Search for the cell housing the specified text and yield its [x, y] center coordinate. 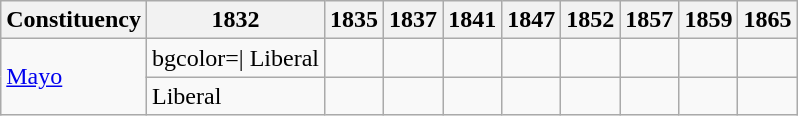
Mayo [74, 77]
Liberal [235, 96]
1859 [708, 20]
1841 [472, 20]
1852 [590, 20]
1832 [235, 20]
1835 [354, 20]
1847 [532, 20]
1837 [414, 20]
1865 [768, 20]
bgcolor=| Liberal [235, 58]
1857 [650, 20]
Constituency [74, 20]
